Pinpoint the cell where the given text exists, returning its (x, y) midpoint coordinate. 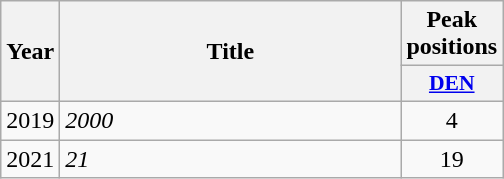
2021 (30, 159)
19 (452, 159)
Year (30, 52)
2019 (30, 120)
4 (452, 120)
2000 (230, 120)
21 (230, 159)
Peak positions (452, 34)
Title (230, 52)
DEN (452, 84)
